Pinpoint the cell where the given text exists, returning its (x, y) midpoint coordinate. 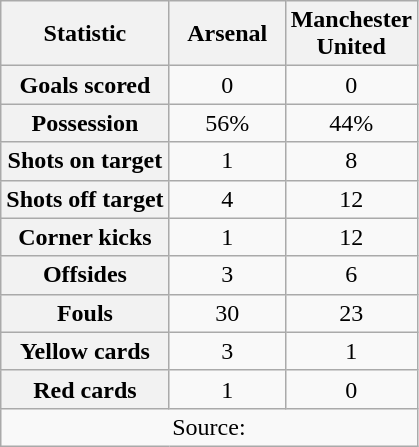
Yellow cards (85, 351)
23 (351, 313)
6 (351, 275)
Shots off target (85, 199)
Red cards (85, 389)
Manchester United (351, 34)
44% (351, 123)
Goals scored (85, 85)
Shots on target (85, 161)
Possession (85, 123)
Statistic (85, 34)
Corner kicks (85, 237)
Offsides (85, 275)
Arsenal (227, 34)
Source: (209, 427)
8 (351, 161)
56% (227, 123)
4 (227, 199)
Fouls (85, 313)
30 (227, 313)
